Find where the given text appears and provide that cell's center as (X, Y) coordinate. 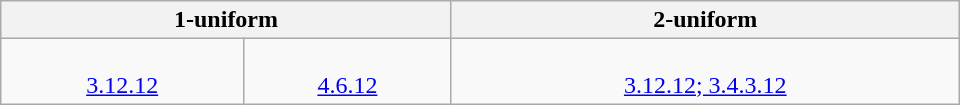
1-uniform (226, 20)
4.6.12 (348, 72)
3.12.12; 3.4.3.12 (705, 72)
3.12.12 (122, 72)
2-uniform (705, 20)
